Identify which cell holds the provided text, then report its (X, Y) central coordinate. 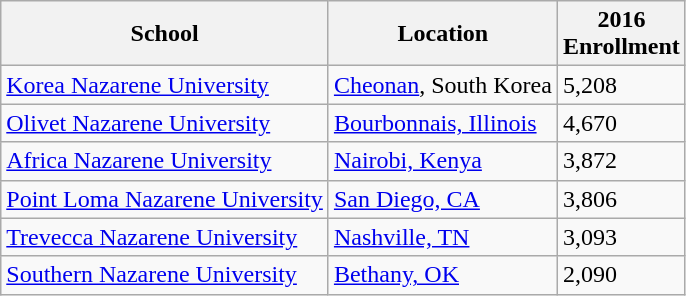
3,806 (621, 199)
2,090 (621, 275)
San Diego, CA (442, 199)
3,872 (621, 161)
2016Enrollment (621, 34)
Cheonan, South Korea (442, 85)
Korea Nazarene University (165, 85)
3,093 (621, 237)
Trevecca Nazarene University (165, 237)
Bethany, OK (442, 275)
Olivet Nazarene University (165, 123)
Point Loma Nazarene University (165, 199)
Africa Nazarene University (165, 161)
Nashville, TN (442, 237)
4,670 (621, 123)
Bourbonnais, Illinois (442, 123)
School (165, 34)
Southern Nazarene University (165, 275)
Location (442, 34)
5,208 (621, 85)
Nairobi, Kenya (442, 161)
